For the text-containing cell, return its midpoint in [X, Y] coordinate format. 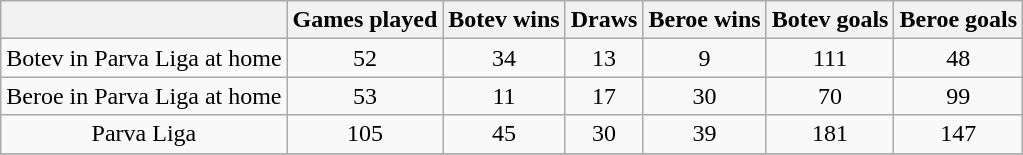
147 [958, 134]
Parva Liga [144, 134]
53 [365, 96]
Botev in Parva Liga at home [144, 58]
Botev goals [830, 20]
99 [958, 96]
111 [830, 58]
52 [365, 58]
Beroe wins [704, 20]
48 [958, 58]
Games played [365, 20]
17 [604, 96]
45 [504, 134]
39 [704, 134]
181 [830, 134]
Draws [604, 20]
105 [365, 134]
11 [504, 96]
70 [830, 96]
9 [704, 58]
Beroe goals [958, 20]
34 [504, 58]
Botev wins [504, 20]
13 [604, 58]
Beroe in Parva Liga at home [144, 96]
